Pinpoint the cell where the given text exists, returning its [X, Y] midpoint coordinate. 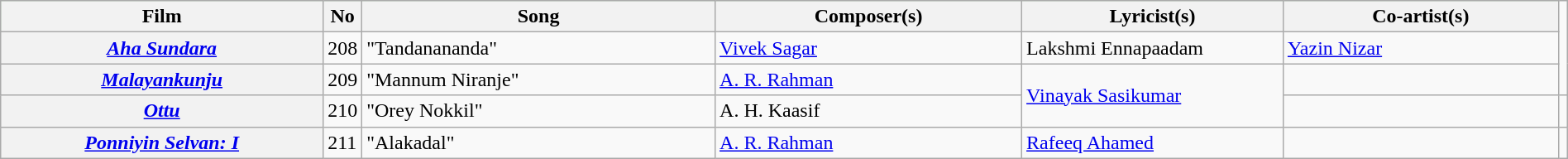
Lyricist(s) [1153, 17]
Film [162, 17]
Yazin Nizar [1421, 48]
Lakshmi Ennapaadam [1153, 48]
209 [342, 79]
Vinayak Sasikumar [1153, 95]
"Alakadal" [539, 142]
211 [342, 142]
Composer(s) [868, 17]
"Mannum Niranje" [539, 79]
"Orey Nokkil" [539, 111]
Song [539, 17]
Aha Sundara [162, 48]
"Tandanananda" [539, 48]
208 [342, 48]
Vivek Sagar [868, 48]
Malayankunju [162, 79]
Ponniyin Selvan: I [162, 142]
Rafeeq Ahamed [1153, 142]
Ottu [162, 111]
A. H. Kaasif [868, 111]
Co-artist(s) [1421, 17]
No [342, 17]
210 [342, 111]
